Return the (X, Y) coordinate for the center point of the cell that contains the specified text.  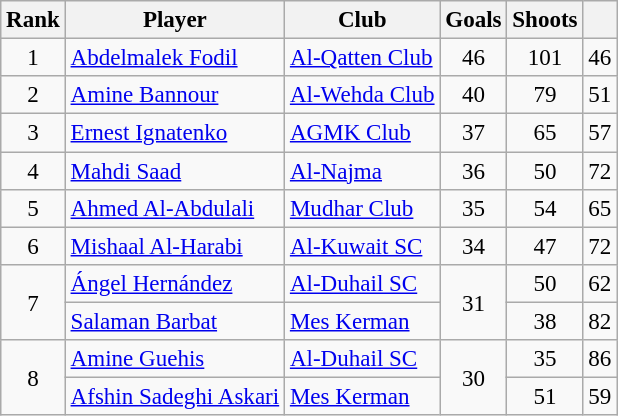
54 (545, 209)
62 (600, 284)
Al-Kuwait SC (362, 246)
Al-Qatten Club (362, 58)
Shoots (545, 20)
Player (174, 20)
57 (600, 133)
40 (474, 95)
86 (600, 359)
Afshin Sadeghi Askari (174, 397)
36 (474, 171)
Goals (474, 20)
2 (33, 95)
Abdelmalek Fodil (174, 58)
79 (545, 95)
5 (33, 209)
8 (33, 378)
Salaman Barbat (174, 322)
Al-Wehda Club (362, 95)
Club (362, 20)
4 (33, 171)
101 (545, 58)
Mahdi Saad (174, 171)
AGMK Club (362, 133)
Rank (33, 20)
31 (474, 302)
47 (545, 246)
7 (33, 302)
82 (600, 322)
Ernest Ignatenko (174, 133)
1 (33, 58)
38 (545, 322)
Amine Bannour (174, 95)
3 (33, 133)
34 (474, 246)
Al-Najma (362, 171)
6 (33, 246)
Ahmed Al-Abdulali (174, 209)
37 (474, 133)
59 (600, 397)
30 (474, 378)
Mishaal Al-Harabi (174, 246)
Ángel Hernández (174, 284)
Mudhar Club (362, 209)
Amine Guehis (174, 359)
